Search for the cell housing the specified text and yield its (X, Y) center coordinate. 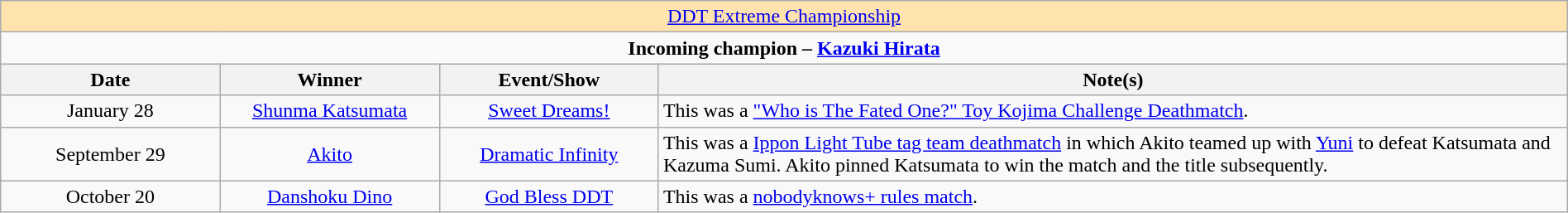
Sweet Dreams! (549, 111)
January 28 (111, 111)
Dramatic Infinity (549, 154)
Note(s) (1113, 80)
October 20 (111, 196)
This was a nobodyknows+ rules match. (1113, 196)
Danshoku Dino (329, 196)
Event/Show (549, 80)
God Bless DDT (549, 196)
DDT Extreme Championship (784, 17)
September 29 (111, 154)
This was a "Who is The Fated One?" Toy Kojima Challenge Deathmatch. (1113, 111)
Incoming champion – Kazuki Hirata (784, 48)
Shunma Katsumata (329, 111)
Date (111, 80)
Winner (329, 80)
Akito (329, 154)
